Locate the cell with the specified text and output its (x, y) center coordinate. 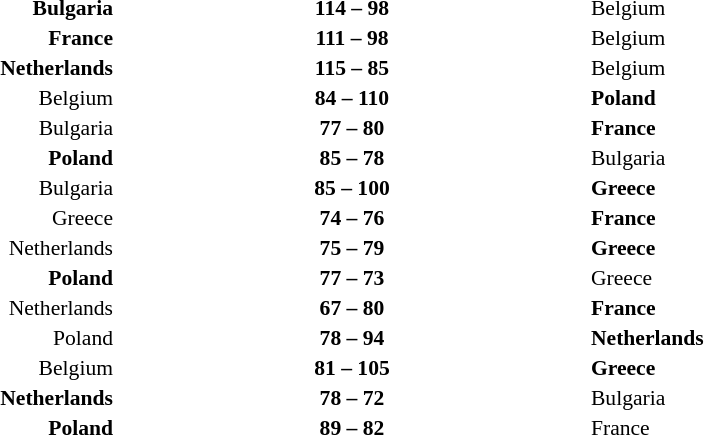
75 – 79 (352, 248)
115 – 85 (352, 68)
85 – 78 (352, 158)
111 – 98 (352, 38)
78 – 94 (352, 338)
77 – 73 (352, 278)
85 – 100 (352, 188)
81 – 105 (352, 368)
77 – 80 (352, 128)
74 – 76 (352, 218)
78 – 72 (352, 398)
84 – 110 (352, 98)
67 – 80 (352, 308)
